From the cell containing the given text, extract its center point as [X, Y] coordinate. 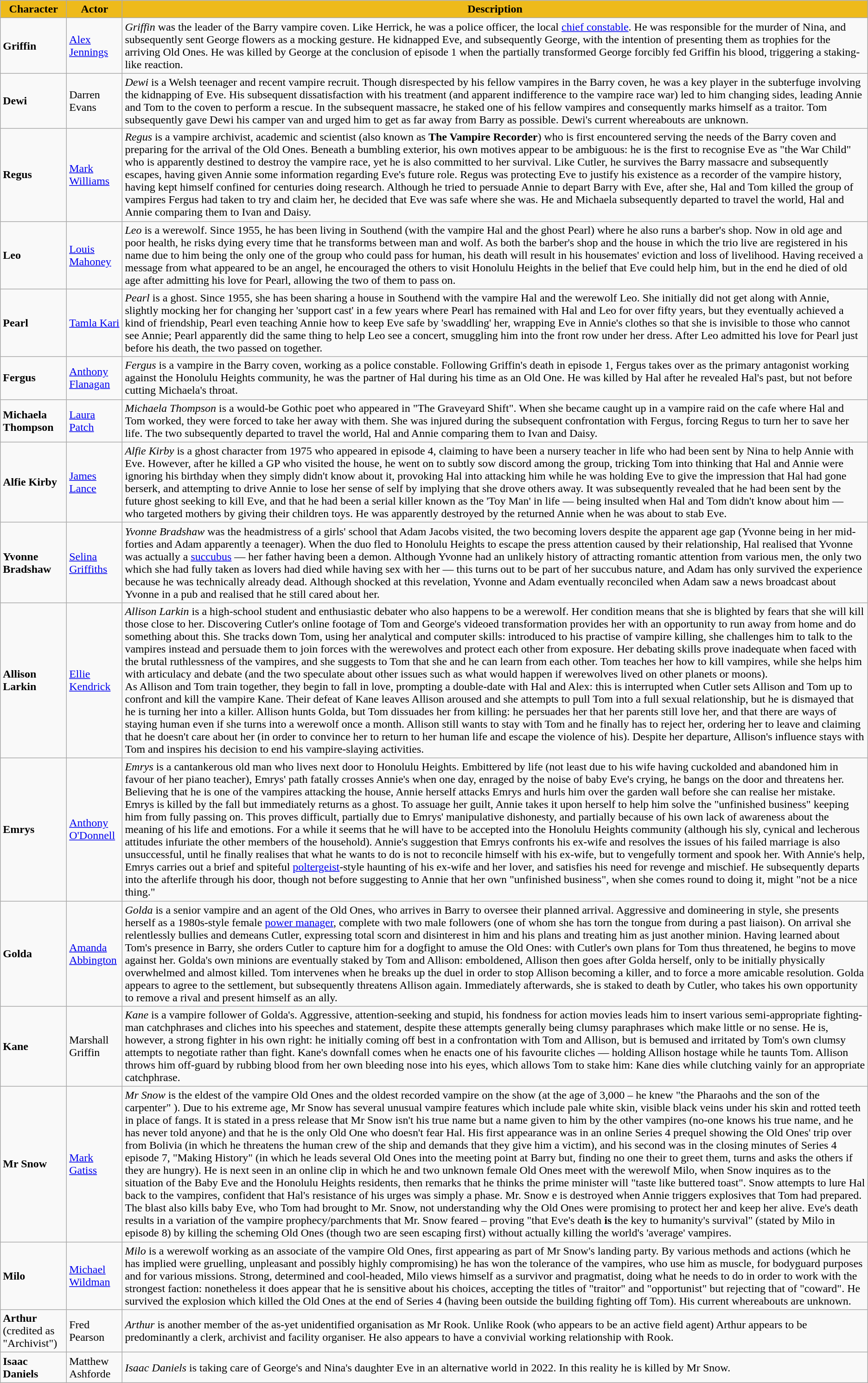
Golda [33, 954]
Marshall Griffin [95, 1046]
James Lance [95, 482]
Alex Jennings [95, 45]
Fred Pearson [95, 1331]
Alfie Kirby [33, 482]
Arthur (credited as "Archivist") [33, 1331]
Kane [33, 1046]
Leo [33, 255]
Michaela Thompson [33, 421]
Michael Wildman [95, 1276]
Emrys [33, 829]
Character [33, 9]
Description [495, 9]
Allison Larkin [33, 680]
Isaac Daniels [33, 1367]
Louis Mahoney [95, 255]
Yvonne Bradshaw [33, 562]
Laura Patch [95, 421]
Milo [33, 1276]
Dewi [33, 101]
Ellie Kendrick [95, 680]
Mark Gatiss [95, 1164]
Pearl [33, 323]
Actor [95, 9]
Fergus [33, 378]
Amanda Abbington [95, 954]
Anthony O'Donnell [95, 829]
Darren Evans [95, 101]
Isaac Daniels is taking care of George's and Nina's daughter Eve in an alternative world in 2022. In this reality he is killed by Mr Snow. [495, 1367]
Griffin [33, 45]
Anthony Flanagan [95, 378]
Mr Snow [33, 1164]
Selina Griffiths [95, 562]
Regus [33, 175]
Mark Williams [95, 175]
Matthew Ashforde [95, 1367]
Tamla Kari [95, 323]
